For the text-containing cell, return its midpoint in (x, y) coordinate format. 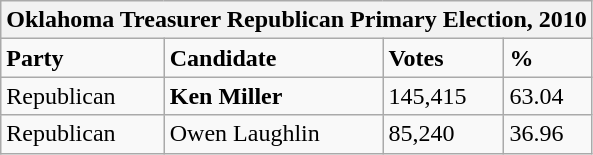
Ken Miller (274, 96)
63.04 (548, 96)
Votes (444, 58)
85,240 (444, 134)
Candidate (274, 58)
Party (82, 58)
Oklahoma Treasurer Republican Primary Election, 2010 (297, 20)
145,415 (444, 96)
36.96 (548, 134)
% (548, 58)
Owen Laughlin (274, 134)
